Identify which cell holds the provided text, then report its (X, Y) central coordinate. 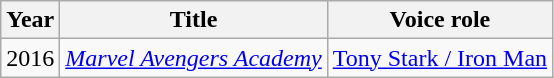
Year (30, 20)
Title (194, 20)
Tony Stark / Iron Man (440, 58)
Voice role (440, 20)
2016 (30, 58)
Marvel Avengers Academy (194, 58)
